Return the (X, Y) coordinate for the center point of the cell that contains the specified text.  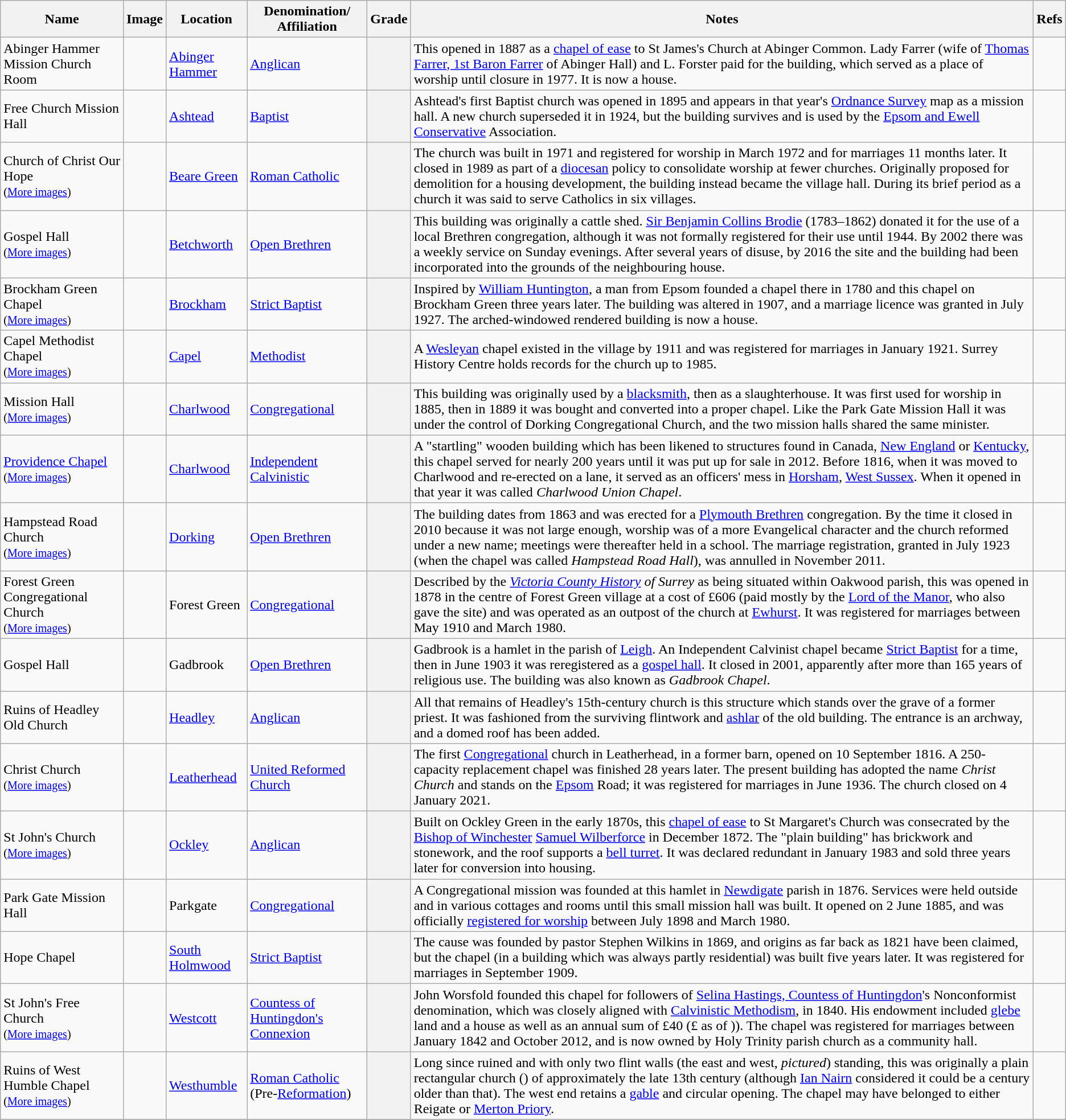
Brockham Green Chapel(More images) (62, 304)
Forest Green (207, 605)
Capel Methodist Chapel(More images) (62, 356)
Capel (207, 356)
Forest Green Congregational Church(More images) (62, 605)
Parkgate (207, 905)
Location (207, 19)
Gospel Hall(More images) (62, 244)
Grade (389, 19)
Hope Chapel (62, 958)
Denomination/Affiliation (307, 19)
Name (62, 19)
Ruins of West Humble Chapel(More images) (62, 1085)
Independent Calvinistic (307, 469)
Gadbrook (207, 664)
Brockham (207, 304)
St John's Church(More images) (62, 845)
Leatherhead (207, 778)
Roman Catholic (Pre-Reformation) (307, 1085)
Roman Catholic (307, 177)
Church of Christ Our Hope(More images) (62, 177)
Ruins of Headley Old Church (62, 717)
United Reformed Church (307, 778)
Providence Chapel(More images) (62, 469)
Countess of Huntingdon's Connexion (307, 1018)
Free Church Mission Hall (62, 116)
Image (145, 19)
Methodist (307, 356)
Westhumble (207, 1085)
Mission Hall(More images) (62, 409)
Headley (207, 717)
Refs (1049, 19)
Dorking (207, 536)
South Holmwood (207, 958)
Hampstead Road Church(More images) (62, 536)
Ashtead (207, 116)
Betchworth (207, 244)
Abinger Hammer Mission Church Room (62, 64)
Ockley (207, 845)
Baptist (307, 116)
Notes (722, 19)
Abinger Hammer (207, 64)
Park Gate Mission Hall (62, 905)
Westcott (207, 1018)
Beare Green (207, 177)
Gospel Hall (62, 664)
St John's Free Church(More images) (62, 1018)
Christ Church(More images) (62, 778)
